Scan for the cell matching the given text and deliver its [X, Y] coordinate at center. 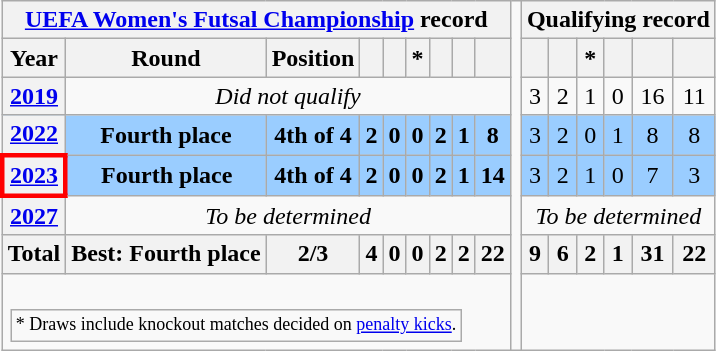
9 [535, 254]
Total [34, 254]
16 [653, 96]
2027 [34, 216]
2023 [34, 174]
2/3 [313, 254]
4 [372, 254]
2019 [34, 96]
6 [563, 254]
31 [653, 254]
Best: Fourth place [166, 254]
7 [653, 174]
UEFA Women's Futsal Championship record [256, 20]
Round [166, 58]
11 [694, 96]
Qualifying record [618, 20]
Position [313, 58]
Did not qualify [288, 96]
Year [34, 58]
2022 [34, 135]
14 [492, 174]
